For the text-containing cell, return its midpoint in [X, Y] coordinate format. 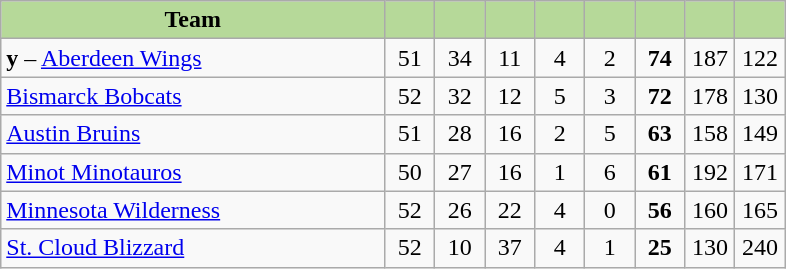
50 [410, 172]
6 [610, 172]
27 [460, 172]
26 [460, 210]
11 [510, 58]
56 [660, 210]
122 [760, 58]
25 [660, 248]
St. Cloud Blizzard [193, 248]
160 [710, 210]
165 [760, 210]
Minot Minotauros [193, 172]
61 [660, 172]
171 [760, 172]
Austin Bruins [193, 134]
0 [610, 210]
10 [460, 248]
74 [660, 58]
28 [460, 134]
149 [760, 134]
32 [460, 96]
158 [710, 134]
22 [510, 210]
192 [710, 172]
178 [710, 96]
37 [510, 248]
3 [610, 96]
72 [660, 96]
12 [510, 96]
63 [660, 134]
240 [760, 248]
y – Aberdeen Wings [193, 58]
34 [460, 58]
187 [710, 58]
Minnesota Wilderness [193, 210]
Bismarck Bobcats [193, 96]
Team [193, 20]
